Pinpoint the cell where the given text exists, returning its [x, y] midpoint coordinate. 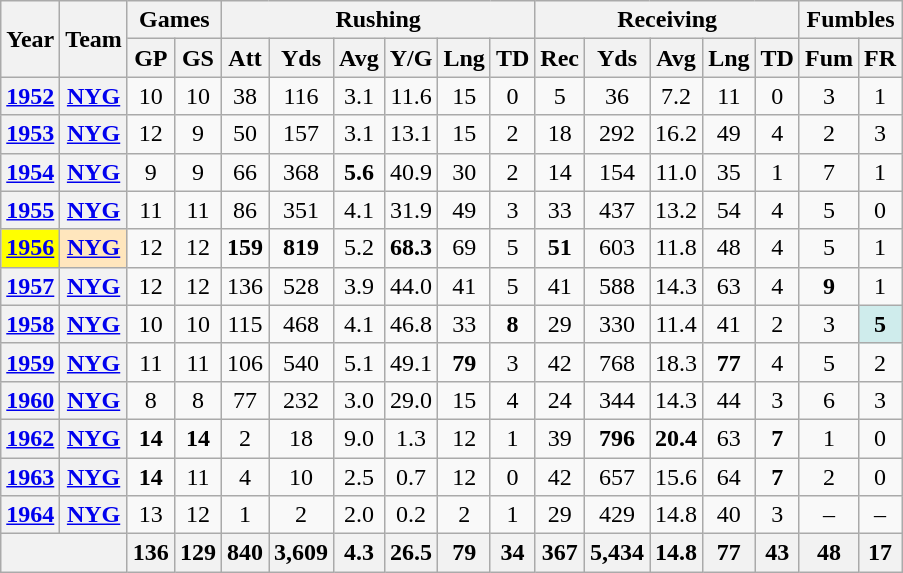
1957 [30, 286]
6 [828, 400]
40 [729, 515]
1962 [30, 438]
528 [302, 286]
68.3 [411, 248]
3,609 [302, 553]
35 [729, 172]
30 [464, 172]
330 [618, 324]
39 [560, 438]
FR [880, 58]
24 [560, 400]
0.2 [411, 515]
351 [302, 210]
657 [618, 477]
292 [618, 134]
1959 [30, 362]
Fum [828, 58]
16.2 [676, 134]
Rec [560, 58]
43 [777, 553]
1952 [30, 96]
1956 [30, 248]
49.1 [411, 362]
11.4 [676, 324]
4.3 [360, 553]
1963 [30, 477]
819 [302, 248]
540 [302, 362]
Y/G [411, 58]
51 [560, 248]
603 [618, 248]
86 [244, 210]
3.9 [360, 286]
1955 [30, 210]
1958 [30, 324]
129 [198, 553]
54 [729, 210]
796 [618, 438]
9.0 [360, 438]
368 [302, 172]
Team [94, 39]
13.1 [411, 134]
5.1 [360, 362]
468 [302, 324]
5.6 [360, 172]
Year [30, 39]
7.2 [676, 96]
429 [618, 515]
66 [244, 172]
5,434 [618, 553]
Receiving [668, 20]
13 [150, 515]
40.9 [411, 172]
Fumbles [850, 20]
50 [244, 134]
38 [244, 96]
159 [244, 248]
232 [302, 400]
106 [244, 362]
840 [244, 553]
367 [560, 553]
13.2 [676, 210]
31.9 [411, 210]
1960 [30, 400]
11.8 [676, 248]
0.7 [411, 477]
Rushing [378, 20]
69 [464, 248]
GS [198, 58]
2.5 [360, 477]
2.0 [360, 515]
437 [618, 210]
Games [174, 20]
5.2 [360, 248]
26.5 [411, 553]
11.6 [411, 96]
154 [618, 172]
18.3 [676, 362]
64 [729, 477]
44 [729, 400]
1964 [30, 515]
20.4 [676, 438]
29.0 [411, 400]
1.3 [411, 438]
GP [150, 58]
115 [244, 324]
46.8 [411, 324]
157 [302, 134]
3.0 [360, 400]
344 [618, 400]
36 [618, 96]
116 [302, 96]
768 [618, 362]
1954 [30, 172]
1953 [30, 134]
588 [618, 286]
Att [244, 58]
44.0 [411, 286]
11.0 [676, 172]
34 [512, 553]
17 [880, 553]
15.6 [676, 477]
